Determine the [x, y] coordinate at the center of the cell enclosing the given text.  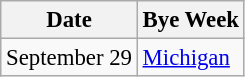
Bye Week [190, 20]
Michigan [190, 58]
September 29 [69, 58]
Date [69, 20]
